Pinpoint the cell where the given text exists, returning its (x, y) midpoint coordinate. 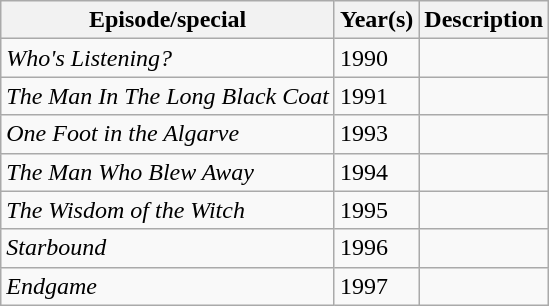
Starbound (168, 248)
Description (484, 20)
The Man In The Long Black Coat (168, 96)
1997 (376, 286)
One Foot in the Algarve (168, 134)
The Man Who Blew Away (168, 172)
1994 (376, 172)
Year(s) (376, 20)
Who's Listening? (168, 58)
1995 (376, 210)
1990 (376, 58)
1993 (376, 134)
1991 (376, 96)
The Wisdom of the Witch (168, 210)
Endgame (168, 286)
Episode/special (168, 20)
1996 (376, 248)
